Output the [x, y] coordinate of the center of the cell containing the given text.  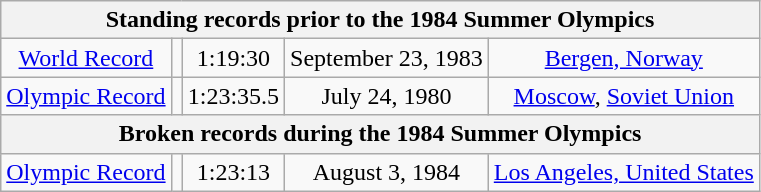
1:19:30 [233, 58]
Moscow, Soviet Union [624, 96]
August 3, 1984 [387, 172]
Broken records during the 1984 Summer Olympics [380, 134]
Bergen, Norway [624, 58]
July 24, 1980 [387, 96]
World Record [86, 58]
Standing records prior to the 1984 Summer Olympics [380, 20]
1:23:13 [233, 172]
1:23:35.5 [233, 96]
September 23, 1983 [387, 58]
Los Angeles, United States [624, 172]
